Determine the [x, y] coordinate at the center of the cell enclosing the given text.  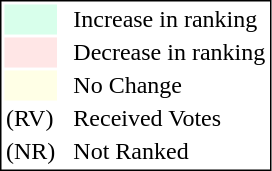
(NR) [30, 151]
Not Ranked [170, 151]
Decrease in ranking [170, 53]
Received Votes [170, 119]
No Change [170, 85]
Increase in ranking [170, 19]
(RV) [30, 119]
